Find where the given text appears and provide that cell's center as [X, Y] coordinate. 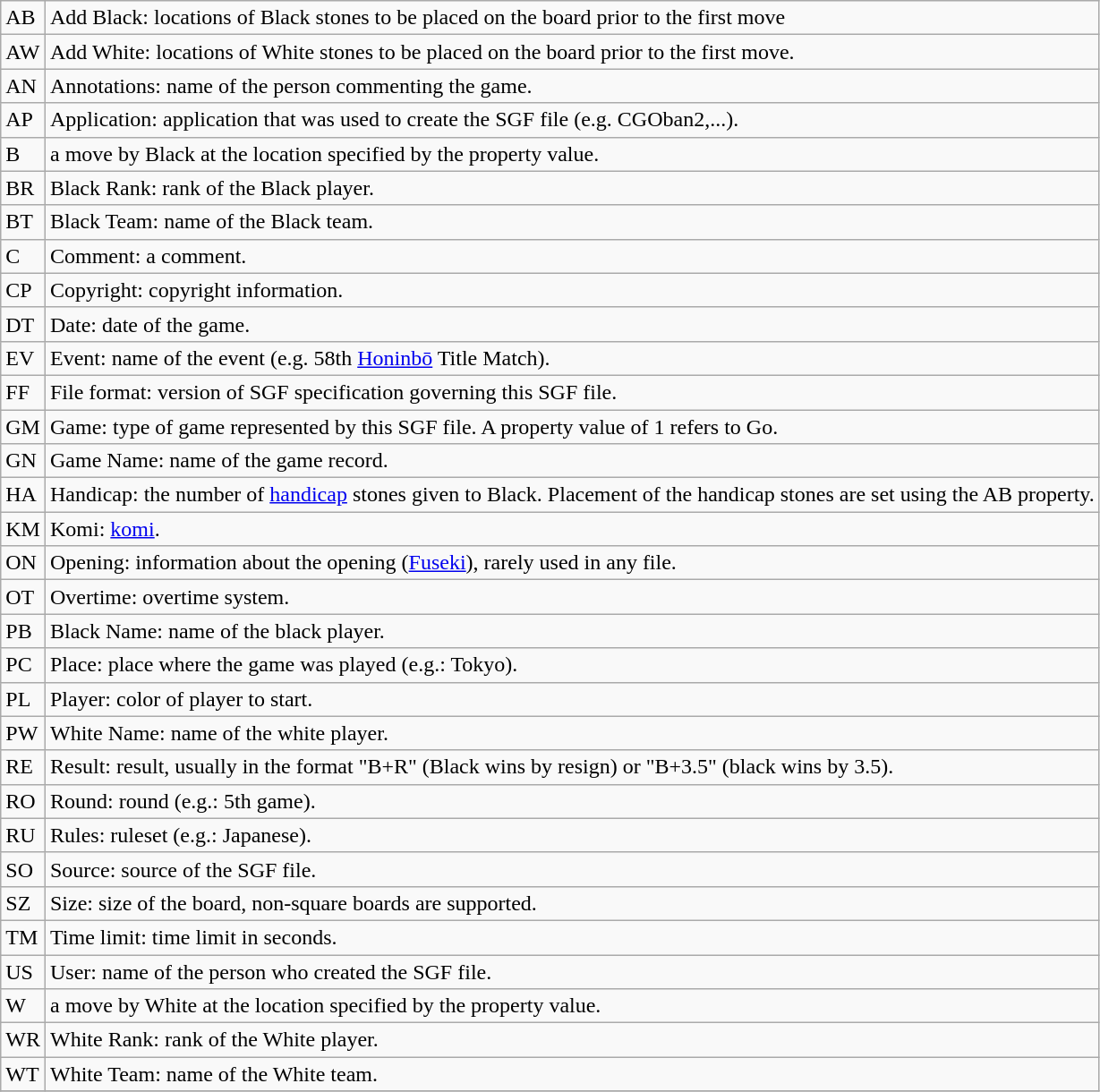
AB [23, 18]
FF [23, 392]
OT [23, 597]
CP [23, 290]
Komi: komi. [572, 529]
BT [23, 222]
RE [23, 767]
WR [23, 1040]
Black Name: name of the black player. [572, 631]
DT [23, 324]
Event: name of the event (e.g. 58th Honinbō Title Match). [572, 358]
a move by White at the location specified by the property value. [572, 1006]
HA [23, 495]
SZ [23, 903]
AW [23, 52]
a move by Black at the location specified by the property value. [572, 154]
Black Rank: rank of the Black player. [572, 188]
B [23, 154]
Round: round (e.g.: 5th game). [572, 801]
RU [23, 835]
Overtime: overtime system. [572, 597]
Result: result, usually in the format "B+R" (Black wins by resign) or "B+3.5" (black wins by 3.5). [572, 767]
Place: place where the game was played (e.g.: Tokyo). [572, 665]
Time limit: time limit in seconds. [572, 937]
User: name of the person who created the SGF file. [572, 971]
White Team: name of the White team. [572, 1074]
AP [23, 120]
Player: color of player to start. [572, 699]
Copyright: copyright information. [572, 290]
Rules: ruleset (e.g.: Japanese). [572, 835]
Date: date of the game. [572, 324]
W [23, 1006]
Comment: a comment. [572, 256]
BR [23, 188]
TM [23, 937]
Add White: locations of White stones to be placed on the board prior to the first move. [572, 52]
White Name: name of the white player. [572, 733]
PL [23, 699]
Application: application that was used to create the SGF file (e.g. CGOban2,...). [572, 120]
Annotations: name of the person commenting the game. [572, 86]
KM [23, 529]
GN [23, 461]
White Rank: rank of the White player. [572, 1040]
EV [23, 358]
ON [23, 563]
C [23, 256]
SO [23, 869]
Add Black: locations of Black stones to be placed on the board prior to the first move [572, 18]
PB [23, 631]
Game: type of game represented by this SGF file. A property value of 1 refers to Go. [572, 427]
Handicap: the number of handicap stones given to Black. Placement of the handicap stones are set using the AB property. [572, 495]
File format: version of SGF specification governing this SGF file. [572, 392]
Size: size of the board, non-square boards are supported. [572, 903]
Game Name: name of the game record. [572, 461]
RO [23, 801]
Source: source of the SGF file. [572, 869]
Black Team: name of the Black team. [572, 222]
AN [23, 86]
Opening: information about the opening (Fuseki), rarely used in any file. [572, 563]
PC [23, 665]
PW [23, 733]
US [23, 971]
WT [23, 1074]
GM [23, 427]
